Identify which cell holds the provided text, then report its (X, Y) central coordinate. 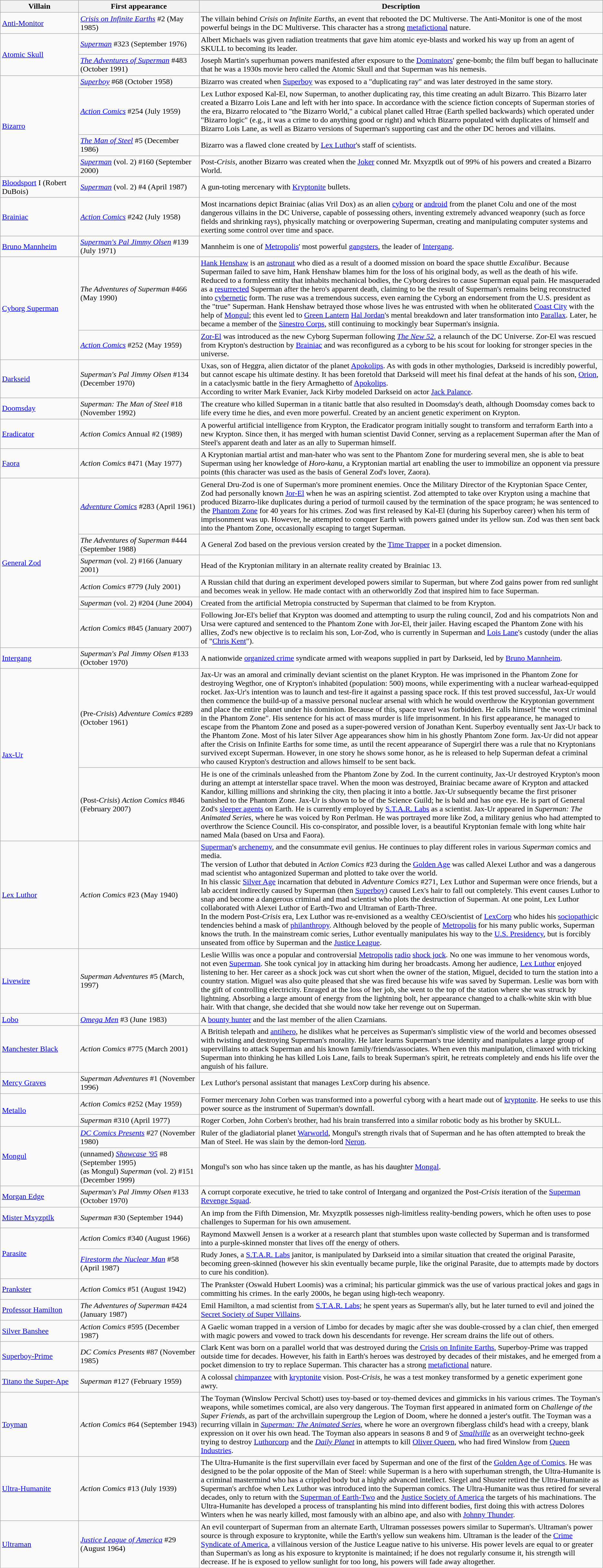
Atomic Skull (39, 54)
The Man of Steel #5 (December 1986) (139, 145)
Superman (vol. 2) #4 (April 1987) (139, 187)
Head of the Kryptonian military in an alternate reality created by Brainiac 13. (401, 566)
Action Comics #471 (May 1977) (139, 464)
Metallo (39, 1110)
Livewire (39, 981)
The Adventures of Superman #466 (May 1990) (139, 293)
The Adventures of Superman #424 (January 1987) (139, 1310)
Post-Crisis, another Bizarro was created when the Joker conned Mr. Mxyzptlk out of 99% of his powers and created a Bizarro World. (401, 166)
Albert Michaels was given radiation treatments that gave him atomic eye-blasts and worked his way up from an agent of SKULL to becoming its leader. (401, 44)
Bruno Mannheim (39, 246)
Crisis on Infinite Earths #2 (May 1985) (139, 23)
A corrupt corporate executive, he tried to take control of Intergang and organized the Post-Crisis iteration of the Superman Revenge Squad. (401, 1196)
Action Comics #64 (September 1943) (139, 1424)
Bloodsport I (Robert DuBois) (39, 187)
Action Comics #254 (July 1959) (139, 111)
Jax-Ur (39, 754)
Superboy #68 (October 1958) (139, 81)
Lobo (39, 1019)
A General Zod based on the previous version created by the Time Trapper in a pocket dimension. (401, 544)
Darkseid (39, 379)
Action Comics Annual #2 (1989) (139, 434)
Action Comics #595 (December 1987) (139, 1331)
The Adventures of Superman #483 (October 1991) (139, 65)
Doomsday (39, 408)
Action Comics #51 (August 1942) (139, 1289)
Action Comics #13 (July 1939) (139, 1489)
Firestorm the Nuclear Man #58 (April 1987) (139, 1264)
Professor Hamilton (39, 1310)
Superman's Pal Jimmy Olsen #134 (December 1970) (139, 379)
Justice League of America #29 (August 1964) (139, 1544)
Action Comics #775 (March 2001) (139, 1049)
Action Comics #845 (January 2007) (139, 628)
First appearance (139, 6)
Superman's Pal Jimmy Olsen #139 (July 1971) (139, 246)
The Adventures of Superman #444 (September 1988) (139, 544)
Superman Adventures #5 (March, 1997) (139, 981)
Morgan Edge (39, 1196)
A nationwide organized crime syndicate armed with weapons supplied in part by Darkseid, led by Bruno Mannheim. (401, 658)
Brainiac (39, 216)
Ultra-Humanite (39, 1489)
(unnamed) Showcase '95 #8 (September 1995)(as Mongul) Superman (vol. 2) #151 (December 1999) (139, 1167)
Bizarro was created when Superboy was exposed to a "duplicating ray" and was later destroyed in the same story. (401, 81)
General Zod (39, 563)
Mercy Graves (39, 1083)
(Pre-Crisis) Adventure Comics #289 (October 1961) (139, 718)
Manchester Black (39, 1049)
Superman (vol. 2) #166 (January 2001) (139, 566)
A colossal chimpanzee with kryptonite vision. Post-Crisis, he was a test monkey transformed by a genetic experiment gone awry. (401, 1381)
Mister Mxyzptlk (39, 1218)
Prankster (39, 1289)
Superman (vol. 2) #204 (June 2004) (139, 603)
Action Comics #23 (May 1940) (139, 895)
Mannheim is one of Metropolis' most powerful gangsters, the leader of Intergang. (401, 246)
Bizarro was a flawed clone created by Lex Luthor's staff of scientists. (401, 145)
Toyman (39, 1424)
Superboy-Prime (39, 1356)
Faora (39, 464)
Created from the artificial Metropia constructed by Superman that claimed to be from Krypton. (401, 603)
Villain (39, 6)
Ultraman (39, 1544)
Parasite (39, 1253)
Superman #127 (February 1959) (139, 1381)
A bounty hunter and the last member of the alien Czarnians. (401, 1019)
Intergang (39, 658)
Adventure Comics #283 (April 1961) (139, 506)
Lex Luthor's personal assistant that manages LexCorp during his absence. (401, 1083)
(Post-Crisis) Action Comics #846 (February 2007) (139, 804)
Superman #30 (September 1944) (139, 1218)
Superman (vol. 2) #160 (September 2000) (139, 166)
Action Comics #779 (July 2001) (139, 586)
Superman: The Man of Steel #18 (November 1992) (139, 408)
Superman Adventures #1 (November 1996) (139, 1083)
Lex Luthor (39, 895)
Cyborg Superman (39, 308)
DC Comics Presents #87 (November 1985) (139, 1356)
Action Comics #340 (August 1966) (139, 1238)
Eradicator (39, 434)
DC Comics Presents #27 (November 1980) (139, 1137)
Bizarro (39, 126)
Silver Banshee (39, 1331)
A gun-toting mercenary with Kryptonite bullets. (401, 187)
Action Comics #242 (July 1958) (139, 216)
Superman #310 (April 1977) (139, 1121)
Anti-Monitor (39, 23)
Titano the Super-Ape (39, 1381)
Description (401, 6)
Roger Corben, John Corben's brother, had his brain transferred into a similar robotic body as his brother by SKULL. (401, 1121)
Mongul (39, 1156)
Omega Men #3 (June 1983) (139, 1019)
Superman #323 (September 1976) (139, 44)
Mongul's son who has since taken up the mantle, as has his daughter Mongal. (401, 1167)
